Extract the (X, Y) coordinate from the center of the cell holding the provided text.  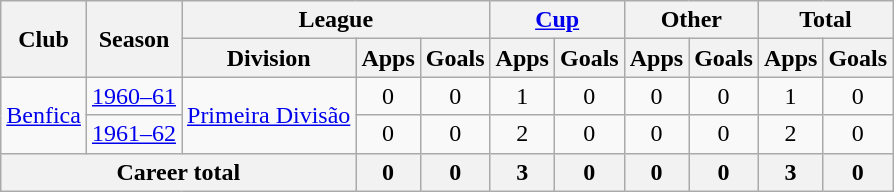
1961–62 (134, 134)
Division (269, 58)
Season (134, 39)
Club (44, 39)
1960–61 (134, 96)
Other (691, 20)
Benfica (44, 115)
Primeira Divisão (269, 115)
League (336, 20)
Career total (178, 172)
Cup (557, 20)
Total (825, 20)
